Output the [X, Y] coordinate of the center of the cell containing the given text.  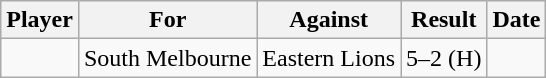
For [167, 20]
5–2 (H) [444, 58]
South Melbourne [167, 58]
Against [329, 20]
Result [444, 20]
Player [40, 20]
Eastern Lions [329, 58]
Date [516, 20]
